Find where the given text appears and provide that cell's center as [X, Y] coordinate. 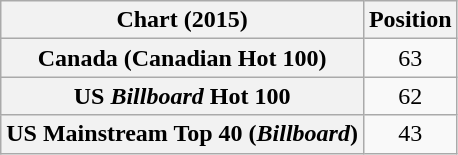
Chart (2015) [182, 20]
US Billboard Hot 100 [182, 96]
43 [410, 134]
63 [410, 58]
US Mainstream Top 40 (Billboard) [182, 134]
62 [410, 96]
Canada (Canadian Hot 100) [182, 58]
Position [410, 20]
